Extract the (x, y) coordinate from the center of the cell holding the provided text.  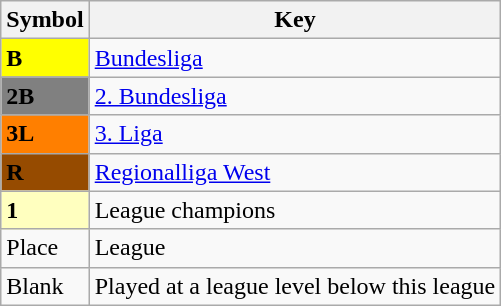
1 (45, 210)
Key (295, 20)
League (295, 248)
3L (45, 134)
Symbol (45, 20)
R (45, 172)
Blank (45, 286)
2B (45, 96)
Played at a league level below this league (295, 286)
Place (45, 248)
3. Liga (295, 134)
B (45, 58)
2. Bundesliga (295, 96)
League champions (295, 210)
Regionalliga West (295, 172)
Bundesliga (295, 58)
